Extract the [X, Y] coordinate from the center of the cell holding the provided text.  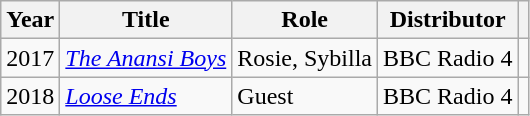
Rosie, Sybilla [305, 58]
Loose Ends [146, 96]
2017 [30, 58]
The Anansi Boys [146, 58]
2018 [30, 96]
Distributor [448, 20]
Title [146, 20]
Year [30, 20]
Guest [305, 96]
Role [305, 20]
